Identify which cell holds the provided text, then report its (x, y) central coordinate. 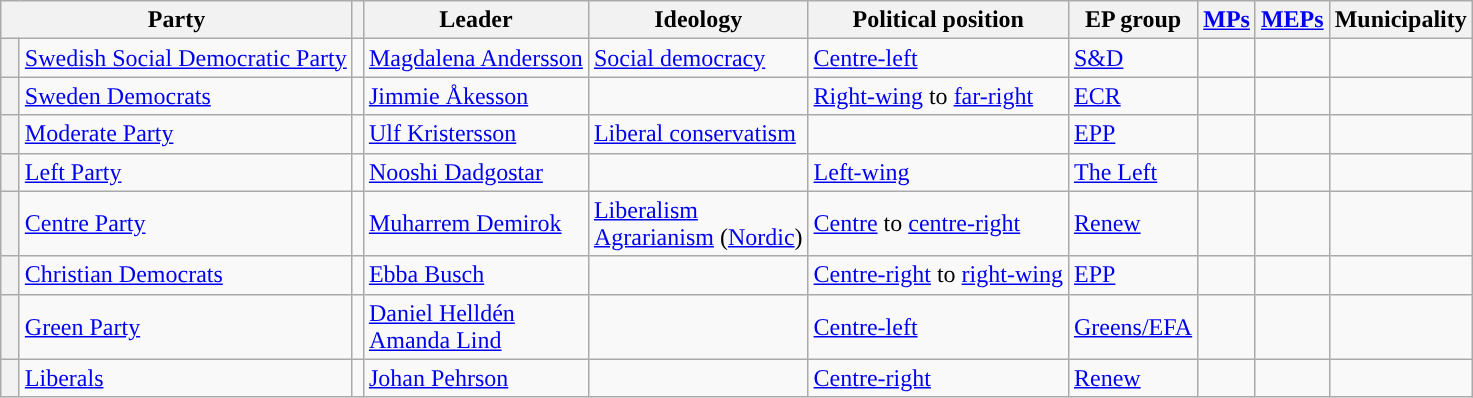
Left-wing (938, 172)
Ebba Busch (476, 275)
Greens/EFA (1132, 326)
Nooshi Dadgostar (476, 172)
Party (177, 20)
Ideology (698, 20)
Centre to centre-right (938, 224)
MEPs (1292, 20)
Leader (476, 20)
Social democracy (698, 58)
MPs (1227, 20)
Moderate Party (186, 134)
Liberal conservatism (698, 134)
Swedish Social Democratic Party (186, 58)
Political position (938, 20)
Johan Pehrson (476, 378)
Jimmie Åkesson (476, 96)
Green Party (186, 326)
Liberals (186, 378)
ECR (1132, 96)
Ulf Kristersson (476, 134)
Daniel HelldénAmanda Lind (476, 326)
EP group (1132, 20)
Right-wing to far-right (938, 96)
Municipality (1400, 20)
S&D (1132, 58)
Centre-right (938, 378)
Magdalena Andersson (476, 58)
Muharrem Demirok (476, 224)
Centre-right to right-wing (938, 275)
Christian Democrats (186, 275)
Sweden Democrats (186, 96)
The Left (1132, 172)
Left Party (186, 172)
LiberalismAgrarianism (Nordic) (698, 224)
Centre Party (186, 224)
